Provide the (X, Y) coordinate of the cell's center where the given text is located.  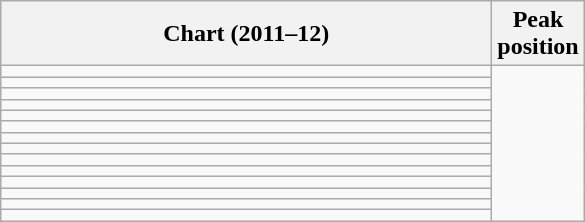
Chart (2011–12) (246, 34)
Peakposition (538, 34)
